Extract the (X, Y) coordinate from the center of the cell holding the provided text.  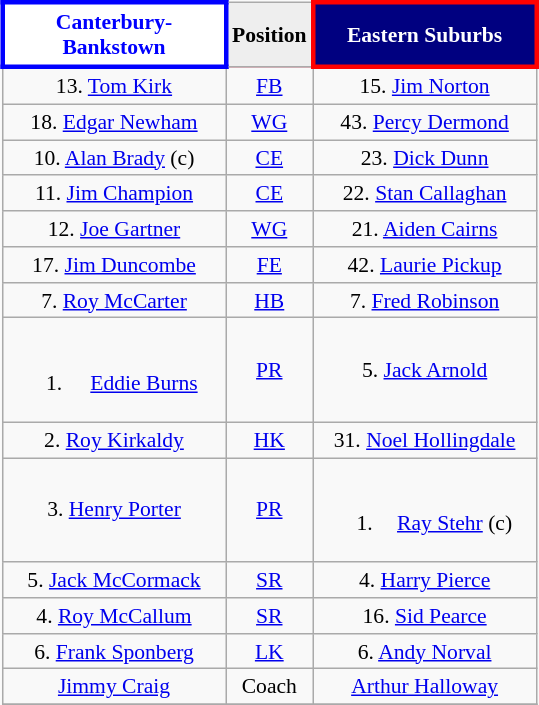
Coach (270, 687)
12. Joe Gartner (114, 229)
4. Harry Pierce (424, 580)
Arthur Halloway (424, 687)
FB (270, 86)
43. Percy Dermond (424, 122)
13. Tom Kirk (114, 86)
7. Fred Robinson (424, 300)
22. Stan Callaghan (424, 193)
4. Roy McCallum (114, 616)
Ray Stehr (c) (424, 510)
LK (270, 651)
23. Dick Dunn (424, 158)
2. Roy Kirkaldy (114, 440)
FE (270, 265)
16. Sid Pearce (424, 616)
Canterbury-Bankstown (114, 35)
Eddie Burns (114, 370)
7. Roy McCarter (114, 300)
6. Andy Norval (424, 651)
HB (270, 300)
17. Jim Duncombe (114, 265)
21. Aiden Cairns (424, 229)
42. Laurie Pickup (424, 265)
6. Frank Sponberg (114, 651)
11. Jim Champion (114, 193)
Position (270, 35)
15. Jim Norton (424, 86)
HK (270, 440)
5. Jack McCormack (114, 580)
18. Edgar Newham (114, 122)
3. Henry Porter (114, 510)
Eastern Suburbs (424, 35)
5. Jack Arnold (424, 370)
10. Alan Brady (c) (114, 158)
31. Noel Hollingdale (424, 440)
Jimmy Craig (114, 687)
